Scan for the cell matching the given text and deliver its [X, Y] coordinate at center. 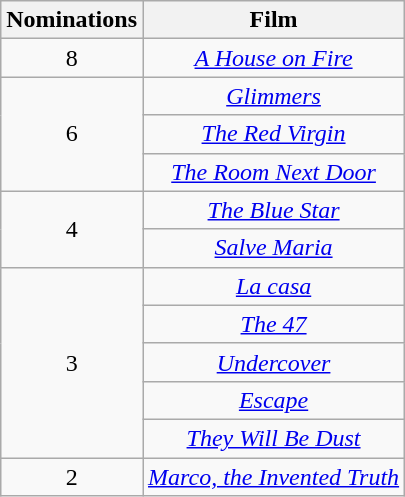
Nominations [72, 20]
Undercover [273, 362]
The Room Next Door [273, 172]
2 [72, 477]
Glimmers [273, 96]
Film [273, 20]
Marco, the Invented Truth [273, 477]
Escape [273, 400]
Salve Maria [273, 248]
La casa [273, 286]
The Red Virgin [273, 134]
The Blue Star [273, 210]
4 [72, 229]
A House on Fire [273, 58]
The 47 [273, 324]
8 [72, 58]
They Will Be Dust [273, 438]
6 [72, 134]
3 [72, 362]
